Extract the [X, Y] coordinate from the center of the cell holding the provided text.  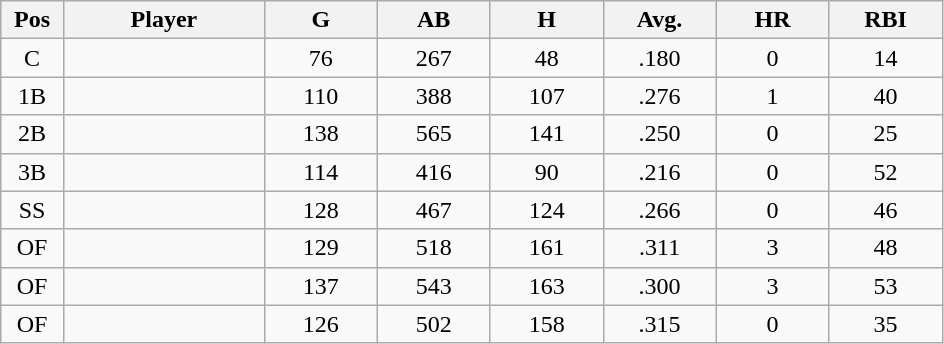
107 [546, 96]
SS [32, 210]
C [32, 58]
416 [434, 172]
90 [546, 172]
.216 [660, 172]
126 [320, 324]
114 [320, 172]
3B [32, 172]
.311 [660, 248]
1 [772, 96]
AB [434, 20]
128 [320, 210]
161 [546, 248]
H [546, 20]
158 [546, 324]
53 [886, 286]
565 [434, 134]
G [320, 20]
1B [32, 96]
25 [886, 134]
124 [546, 210]
HR [772, 20]
467 [434, 210]
Avg. [660, 20]
388 [434, 96]
.266 [660, 210]
.300 [660, 286]
RBI [886, 20]
.315 [660, 324]
.180 [660, 58]
138 [320, 134]
129 [320, 248]
110 [320, 96]
Player [164, 20]
40 [886, 96]
52 [886, 172]
35 [886, 324]
.250 [660, 134]
76 [320, 58]
543 [434, 286]
2B [32, 134]
141 [546, 134]
Pos [32, 20]
137 [320, 286]
518 [434, 248]
.276 [660, 96]
267 [434, 58]
46 [886, 210]
163 [546, 286]
502 [434, 324]
14 [886, 58]
